Detect which cell encompasses the target text, then output its [X, Y] center coordinate. 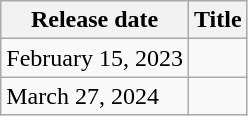
Release date [95, 20]
Title [218, 20]
February 15, 2023 [95, 58]
March 27, 2024 [95, 96]
